For the text-containing cell, return its midpoint in (x, y) coordinate format. 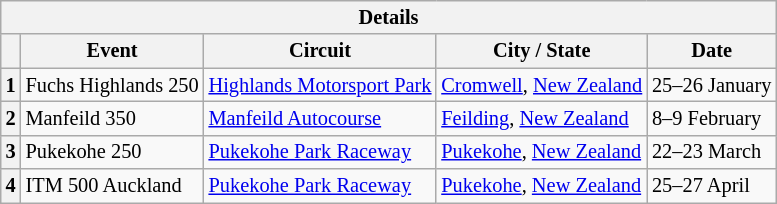
1 (11, 85)
Pukekohe 250 (112, 152)
Highlands Motorsport Park (320, 85)
Manfeild Autocourse (320, 118)
3 (11, 152)
2 (11, 118)
Circuit (320, 51)
4 (11, 186)
22–23 March (712, 152)
ITM 500 Auckland (112, 186)
Feilding, New Zealand (542, 118)
Details (389, 17)
Fuchs Highlands 250 (112, 85)
8–9 February (712, 118)
25–26 January (712, 85)
City / State (542, 51)
Cromwell, New Zealand (542, 85)
Manfeild 350 (112, 118)
25–27 April (712, 186)
Event (112, 51)
Date (712, 51)
